Return the [X, Y] coordinate for the center point of the cell that contains the specified text.  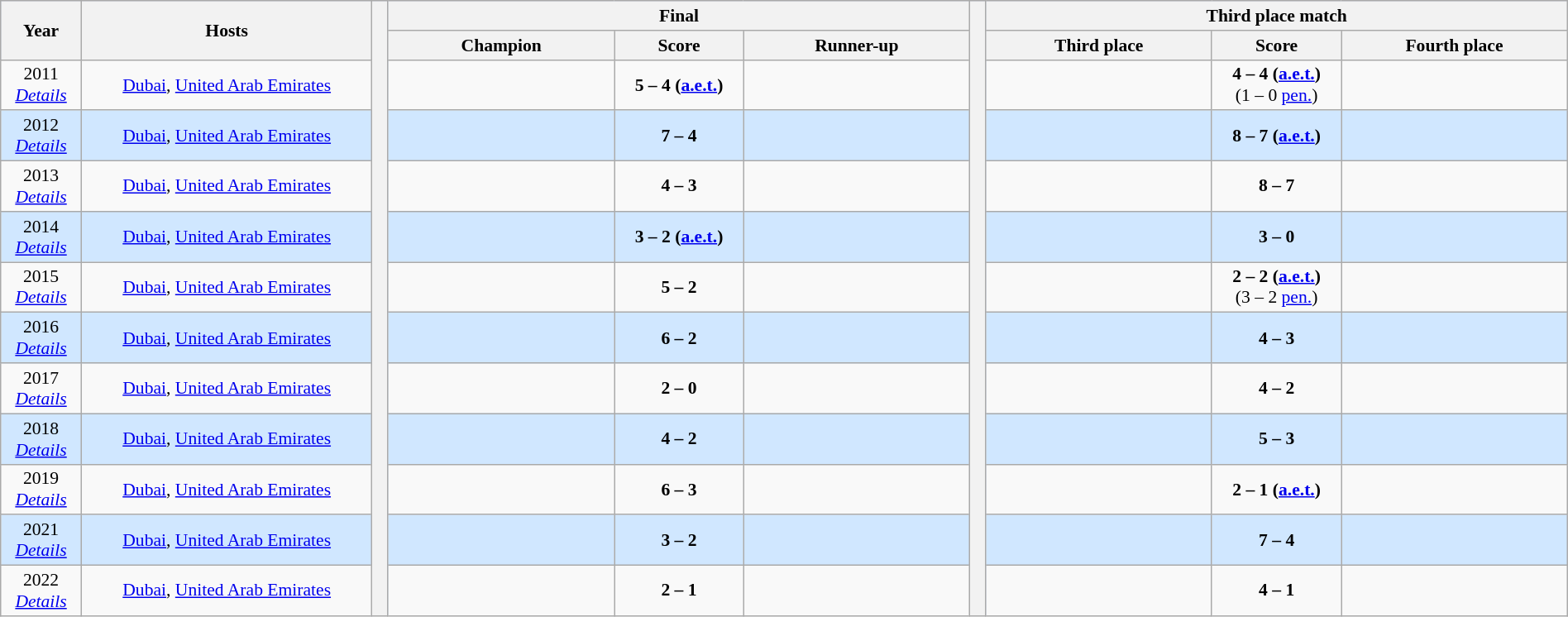
2016Details [41, 337]
2017Details [41, 389]
6 – 3 [679, 490]
8 – 7 (a.e.t.) [1276, 136]
2013Details [41, 187]
2021Details [41, 541]
2019Details [41, 490]
Year [41, 30]
Third place match [1277, 16]
8 – 7 [1276, 187]
3 – 0 [1276, 237]
4 – 4 (a.e.t.) (1 – 0 pen.) [1276, 84]
5 – 3 [1276, 438]
Champion [501, 45]
2015Details [41, 288]
3 – 2 [679, 541]
Fourth place [1455, 45]
6 – 2 [679, 337]
5 – 2 [679, 288]
2 – 0 [679, 389]
Third place [1098, 45]
2022Details [41, 591]
3 – 2 (a.e.t.) [679, 237]
2 – 1 [679, 591]
2014Details [41, 237]
Final [678, 16]
4 – 1 [1276, 591]
2011Details [41, 84]
Runner-up [857, 45]
Hosts [227, 30]
2 – 2 (a.e.t.) (3 – 2 pen.) [1276, 288]
2012Details [41, 136]
2018Details [41, 438]
5 – 4 (a.e.t.) [679, 84]
2 – 1 (a.e.t.) [1276, 490]
